Capture the cell that displays the provided text and extract its (x, y) central coordinate. 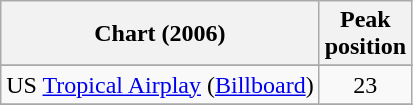
Chart (2006) (160, 34)
23 (365, 85)
Peakposition (365, 34)
US Tropical Airplay (Billboard) (160, 85)
